Locate the cell with the specified text and output its [x, y] center coordinate. 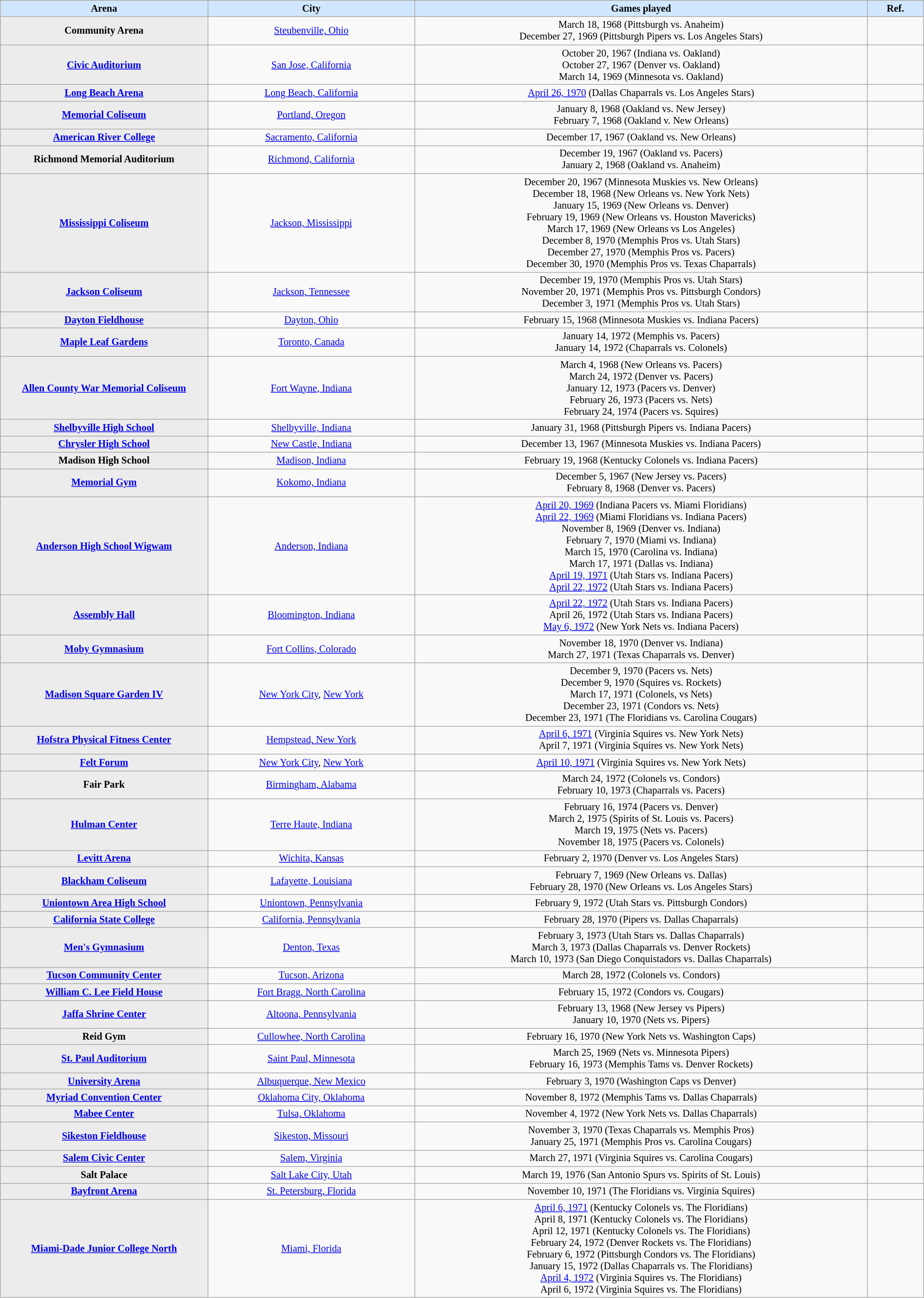
Hempstead, New York [311, 740]
March 27, 1971 (Virginia Squires vs. Carolina Cougars) [641, 1158]
Wichita, Kansas [311, 858]
April 22, 1972 (Utah Stars vs. Indiana Pacers)April 26, 1972 (Utah Stars vs. Indiana Pacers)May 6, 1972 (New York Nets vs. Indiana Pacers) [641, 615]
Steubenville, Ohio [311, 31]
Toronto, Canada [311, 342]
Jaffa Shrine Center [104, 1014]
Mabee Center [104, 1114]
Cullowhee, North Carolina [311, 1036]
St. Paul Auditorium [104, 1059]
Memorial Coliseum [104, 115]
Myriad Convention Center [104, 1097]
Fair Park [104, 785]
February 15, 1972 (Condors vs. Cougars) [641, 992]
Birmingham, Alabama [311, 785]
March 18, 1968 (Pittsburgh vs. Anaheim)December 27, 1969 (Pittsburgh Pipers vs. Los Angeles Stars) [641, 31]
Albuquerque, New Mexico [311, 1081]
Levitt Arena [104, 858]
Dayton, Ohio [311, 320]
Richmond Memorial Auditorium [104, 159]
February 28, 1970 (Pipers vs. Dallas Chaparrals) [641, 919]
Dayton Fieldhouse [104, 320]
Oklahoma City, Oklahoma [311, 1097]
December 13, 1967 (Minnesota Muskies vs. Indiana Pacers) [641, 444]
Tucson Community Center [104, 975]
Richmond, California [311, 159]
March 19, 1976 (San Antonio Spurs vs. Spirits of St. Louis) [641, 1175]
March 28, 1972 (Colonels vs. Condors) [641, 975]
January 8, 1968 (Oakland vs. New Jersey)February 7, 1968 (Oakland v. New Orleans) [641, 115]
Sacramento, California [311, 137]
Denton, Texas [311, 948]
Sikeston Fieldhouse [104, 1136]
April 10, 1971 (Virginia Squires vs. New York Nets) [641, 762]
City [311, 8]
March 24, 1972 (Colonels vs. Condors)February 10, 1973 (Chaparrals vs. Pacers) [641, 785]
Madison Square Garden IV [104, 695]
Saint Paul, Minnesota [311, 1059]
New Castle, Indiana [311, 444]
April 6, 1971 (Virginia Squires vs. New York Nets)April 7, 1971 (Virginia Squires vs. New York Nets) [641, 740]
Fort Wayne, Indiana [311, 388]
October 20, 1967 (Indiana vs. Oakland)October 27, 1967 (Denver vs. Oakland)March 14, 1969 (Minnesota vs. Oakland) [641, 65]
Bloomington, Indiana [311, 615]
Miami-Dade Junior College North [104, 1248]
Jackson Coliseum [104, 292]
November 8, 1972 (Memphis Tams vs. Dallas Chaparrals) [641, 1097]
November 4, 1972 (New York Nets vs. Dallas Chaparrals) [641, 1114]
December 5, 1967 (New Jersey vs. Pacers)February 8, 1968 (Denver vs. Pacers) [641, 483]
Madison, Indiana [311, 461]
Fort Collins, Colorado [311, 649]
December 17, 1967 (Oakland vs. New Orleans) [641, 137]
Anderson High School Wigwam [104, 546]
Hulman Center [104, 824]
Community Arena [104, 31]
Memorial Gym [104, 483]
January 31, 1968 (Pittsburgh Pipers vs. Indiana Pacers) [641, 427]
February 19, 1968 (Kentucky Colonels vs. Indiana Pacers) [641, 461]
Men's Gymnasium [104, 948]
February 3, 1970 (Washington Caps vs Denver) [641, 1081]
January 14, 1972 (Memphis vs. Pacers)January 14, 1972 (Chaparrals vs. Colonels) [641, 342]
Salt Lake City, Utah [311, 1175]
February 15, 1968 (Minnesota Muskies vs. Indiana Pacers) [641, 320]
November 3, 1970 (Texas Chaparrals vs. Memphis Pros)January 25, 1971 (Memphis Pros vs. Carolina Cougars) [641, 1136]
Felt Forum [104, 762]
Miami, Florida [311, 1248]
Blackham Coliseum [104, 881]
University Arena [104, 1081]
Uniontown Area High School [104, 903]
Moby Gymnasium [104, 649]
Games played [641, 8]
Civic Auditorium [104, 65]
Salt Palace [104, 1175]
Bayfront Arena [104, 1191]
Kokomo, Indiana [311, 483]
Tucson, Arizona [311, 975]
Tulsa, Oklahoma [311, 1114]
Maple Leaf Gardens [104, 342]
February 16, 1970 (New York Nets vs. Washington Caps) [641, 1036]
Sikeston, Missouri [311, 1136]
Anderson, Indiana [311, 546]
December 19, 1970 (Memphis Pros vs. Utah Stars)November 20, 1971 (Memphis Pros vs. Pittsburgh Condors)December 3, 1971 (Memphis Pros vs. Utah Stars) [641, 292]
February 7, 1969 (New Orleans vs. Dallas)February 28, 1970 (New Orleans vs. Los Angeles Stars) [641, 881]
Ref. [895, 8]
Fort Bragg, North Carolina [311, 992]
February 13, 1968 (New Jersey vs Pipers)January 10, 1970 (Nets vs. Pipers) [641, 1014]
Jackson, Tennessee [311, 292]
February 2, 1970 (Denver vs. Los Angeles Stars) [641, 858]
Altoona, Pennsylvania [311, 1014]
California State College [104, 919]
Shelbyville High School [104, 427]
Reid Gym [104, 1036]
Hofstra Physical Fitness Center [104, 740]
November 18, 1970 (Denver vs. Indiana)March 27, 1971 (Texas Chaparrals vs. Denver) [641, 649]
Shelbyville, Indiana [311, 427]
Salem, Virginia [311, 1158]
San Jose, California [311, 65]
Salem Civic Center [104, 1158]
February 9, 1972 (Utah Stars vs. Pittsburgh Condors) [641, 903]
November 10, 1971 (The Floridians vs. Virginia Squires) [641, 1191]
Assembly Hall [104, 615]
Uniontown, Pennsylvania [311, 903]
St. Petersburg, Florida [311, 1191]
Jackson, Mississippi [311, 223]
Lafayette, Louisiana [311, 881]
Terre Haute, Indiana [311, 824]
December 19, 1967 (Oakland vs. Pacers)January 2, 1968 (Oakland vs. Anaheim) [641, 159]
California, Pennsylvania [311, 919]
Portland, Oregon [311, 115]
Allen County War Memorial Coliseum [104, 388]
Long Beach, California [311, 93]
Chrysler High School [104, 444]
Madison High School [104, 461]
Arena [104, 8]
March 25, 1969 (Nets vs. Minnesota Pipers)February 16, 1973 (Memphis Tams vs. Denver Rockets) [641, 1059]
April 26, 1970 (Dallas Chaparrals vs. Los Angeles Stars) [641, 93]
Mississippi Coliseum [104, 223]
American River College [104, 137]
William C. Lee Field House [104, 992]
Long Beach Arena [104, 93]
